Provide the (X, Y) coordinate of the cell's center where the given text is located.  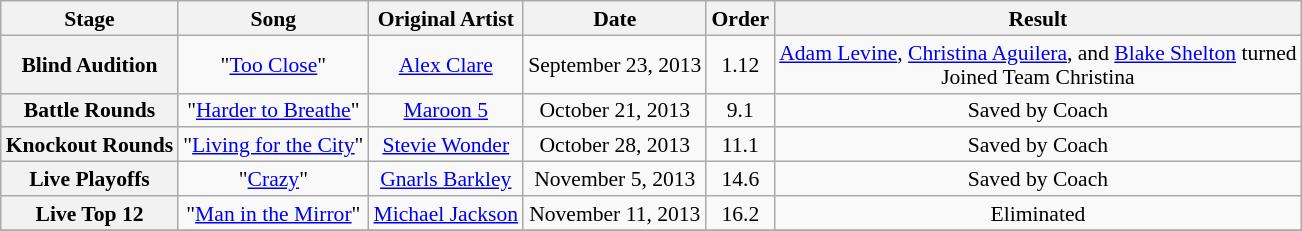
"Too Close" (273, 64)
October 28, 2013 (614, 145)
Date (614, 18)
Song (273, 18)
Stevie Wonder (446, 145)
Result (1038, 18)
"Harder to Breathe" (273, 110)
Original Artist (446, 18)
Eliminated (1038, 213)
Michael Jackson (446, 213)
Gnarls Barkley (446, 179)
Battle Rounds (90, 110)
Maroon 5 (446, 110)
October 21, 2013 (614, 110)
1.12 (740, 64)
Alex Clare (446, 64)
Order (740, 18)
Knockout Rounds (90, 145)
Live Top 12 (90, 213)
September 23, 2013 (614, 64)
11.1 (740, 145)
"Crazy" (273, 179)
16.2 (740, 213)
"Living for the City" (273, 145)
November 11, 2013 (614, 213)
Live Playoffs (90, 179)
Stage (90, 18)
9.1 (740, 110)
Adam Levine, Christina Aguilera, and Blake Shelton turnedJoined Team Christina (1038, 64)
14.6 (740, 179)
"Man in the Mirror" (273, 213)
Blind Audition (90, 64)
November 5, 2013 (614, 179)
